For the text-containing cell, return its midpoint in [X, Y] coordinate format. 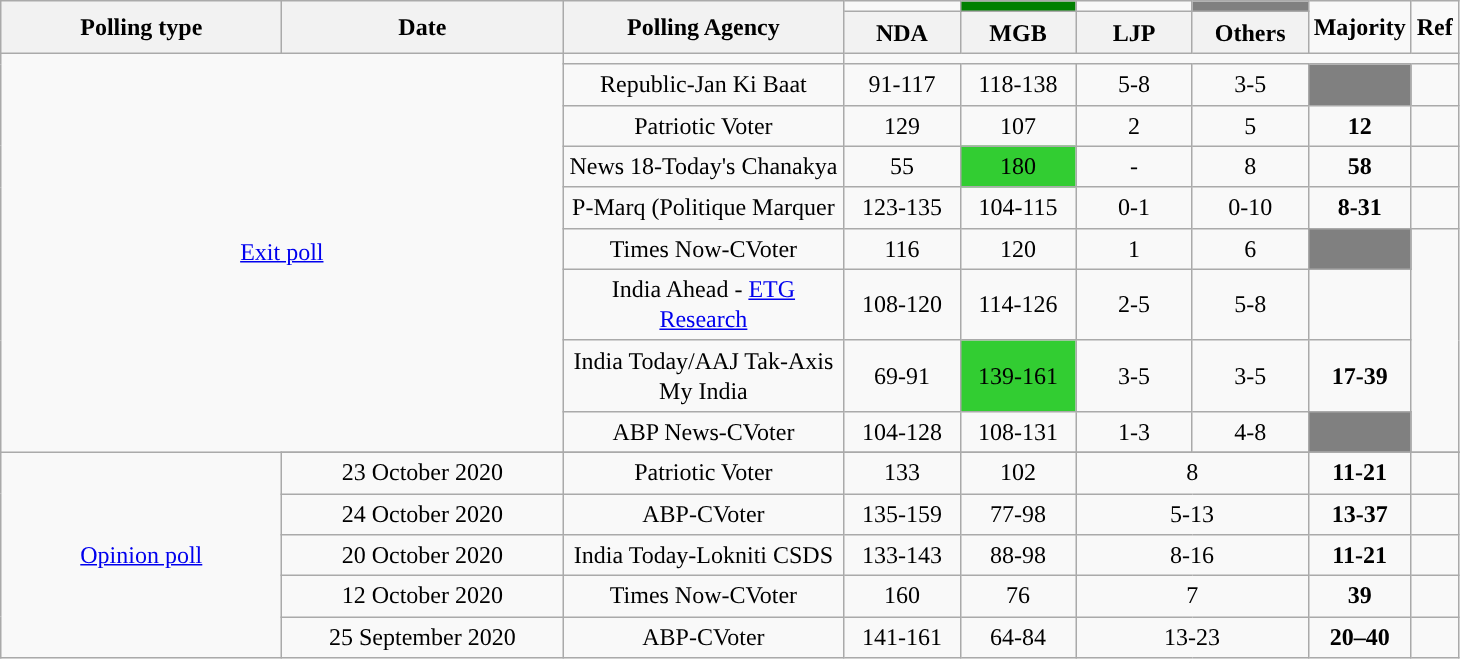
Exit poll [282, 253]
Opinion poll [142, 554]
News 18-Today's Chanakya [704, 166]
India Ahead - ETG Research [704, 304]
39 [1360, 596]
77-98 [1018, 514]
2-5 [1134, 304]
6 [1250, 248]
55 [902, 166]
116 [902, 248]
2 [1134, 126]
0-1 [1134, 208]
5 [1250, 126]
69-91 [902, 376]
102 [1018, 472]
Polling type [142, 27]
1-3 [1134, 432]
4-8 [1250, 432]
8-31 [1360, 208]
88-98 [1018, 556]
160 [902, 596]
104-128 [902, 432]
104-115 [1018, 208]
24 October 2020 [422, 514]
7 [1192, 596]
MGB [1018, 32]
20–40 [1360, 638]
Republic-Jan Ki Baat [704, 84]
Others [1250, 32]
114-126 [1018, 304]
139-161 [1018, 376]
12 [1360, 126]
180 [1018, 166]
58 [1360, 166]
120 [1018, 248]
108-120 [902, 304]
123-135 [902, 208]
Ref [1434, 27]
NDA [902, 32]
25 September 2020 [422, 638]
P-Marq (Politique Marquer [704, 208]
India Today-Lokniti CSDS [704, 556]
129 [902, 126]
13-37 [1360, 514]
India Today/AAJ Tak-Axis My India [704, 376]
13-23 [1192, 638]
ABP News-CVoter [704, 432]
Majority [1360, 27]
64-84 [1018, 638]
133-143 [902, 556]
76 [1018, 596]
0-10 [1250, 208]
20 October 2020 [422, 556]
23 October 2020 [422, 472]
107 [1018, 126]
141-161 [902, 638]
133 [902, 472]
118-138 [1018, 84]
LJP [1134, 32]
17-39 [1360, 376]
- [1134, 166]
5-13 [1192, 514]
12 October 2020 [422, 596]
1 [1134, 248]
Date [422, 27]
Polling Agency [704, 27]
108-131 [1018, 432]
135-159 [902, 514]
91-117 [902, 84]
8-16 [1192, 556]
